Return (x, y) of the center of cell containing provided text 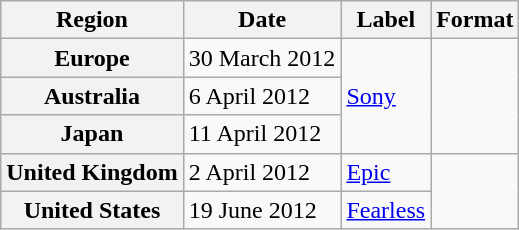
Europe (92, 58)
Sony (386, 96)
Epic (386, 172)
30 March 2012 (262, 58)
19 June 2012 (262, 210)
2 April 2012 (262, 172)
Region (92, 20)
Label (386, 20)
11 April 2012 (262, 134)
Fearless (386, 210)
Format (475, 20)
United States (92, 210)
United Kingdom (92, 172)
Date (262, 20)
6 April 2012 (262, 96)
Japan (92, 134)
Australia (92, 96)
